Provide the [X, Y] coordinate of the cell's center where the given text is located.  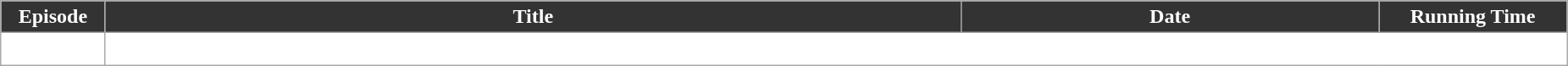
Date [1171, 17]
Episode [53, 17]
Running Time [1473, 17]
Title [534, 17]
